For the text-containing cell, return its midpoint in [X, Y] coordinate format. 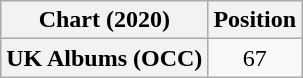
UK Albums (OCC) [104, 58]
Chart (2020) [104, 20]
67 [255, 58]
Position [255, 20]
